Pinpoint the cell where the given text exists, returning its (x, y) midpoint coordinate. 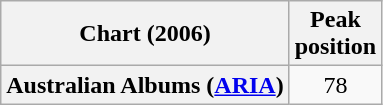
78 (335, 85)
Peakposition (335, 34)
Australian Albums (ARIA) (145, 85)
Chart (2006) (145, 34)
